Output the (x, y) coordinate of the center of the cell containing the given text.  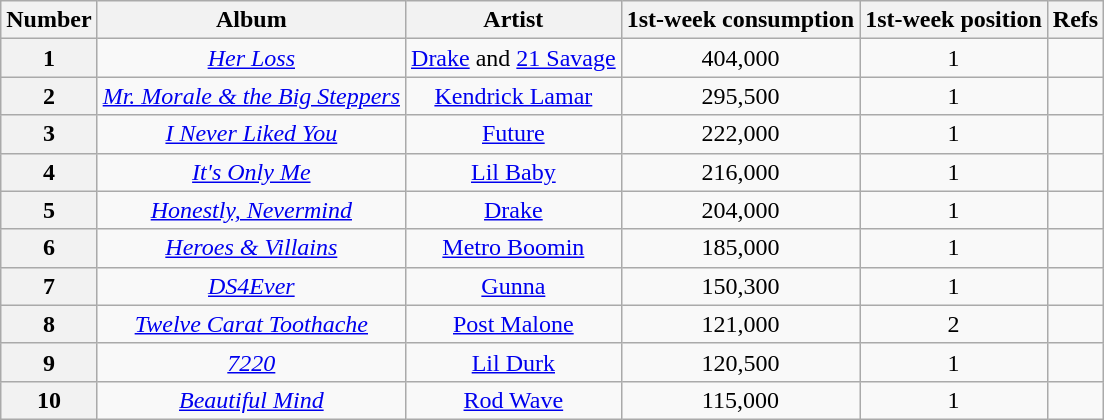
Lil Baby (514, 172)
Gunna (514, 286)
Post Malone (514, 324)
It's Only Me (251, 172)
8 (49, 324)
222,000 (740, 134)
10 (49, 400)
295,500 (740, 96)
Number (49, 20)
Drake and 21 Savage (514, 58)
Rod Wave (514, 400)
Her Loss (251, 58)
Heroes & Villains (251, 248)
Metro Boomin (514, 248)
DS4Ever (251, 286)
185,000 (740, 248)
9 (49, 362)
Beautiful Mind (251, 400)
6 (49, 248)
115,000 (740, 400)
Future (514, 134)
Refs (1075, 20)
Drake (514, 210)
216,000 (740, 172)
1st-week consumption (740, 20)
150,300 (740, 286)
120,500 (740, 362)
204,000 (740, 210)
Honestly, Nevermind (251, 210)
I Never Liked You (251, 134)
Album (251, 20)
Artist (514, 20)
4 (49, 172)
3 (49, 134)
5 (49, 210)
7220 (251, 362)
Mr. Morale & the Big Steppers (251, 96)
121,000 (740, 324)
7 (49, 286)
404,000 (740, 58)
Twelve Carat Toothache (251, 324)
Kendrick Lamar (514, 96)
Lil Durk (514, 362)
1st-week position (954, 20)
